Identify which cell holds the provided text, then report its [x, y] central coordinate. 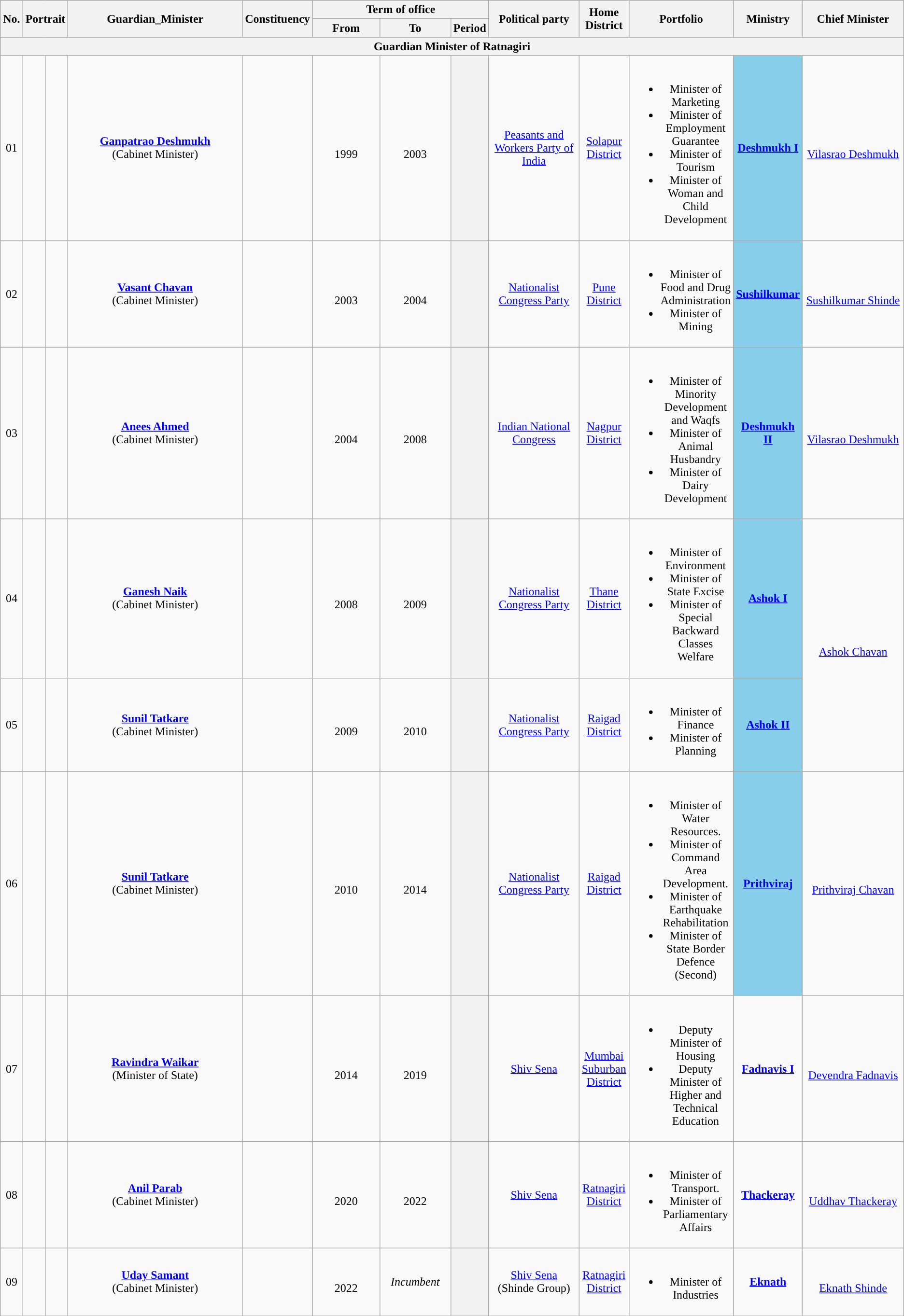
Minister of FinanceMinister of Planning [681, 725]
No. [12, 19]
Minister of MarketingMinister of Employment GuaranteeMinister of TourismMinister of Woman and Child Development [681, 148]
Vasant Chavan (Cabinet Minister) [155, 294]
Minister of Minority Development and WaqfsMinister of Animal HusbandryMinister of Dairy Development [681, 433]
Fadnavis I [768, 1068]
Sushilkumar Shinde [853, 294]
Prithviraj [768, 883]
Ministry [768, 19]
04 [12, 599]
Uddhav Thackeray [853, 1194]
Solapur District [604, 148]
Portfolio [681, 19]
01 [12, 148]
05 [12, 725]
02 [12, 294]
Home District [604, 19]
Thackeray [768, 1194]
Ravindra Waikar (Minister of State) [155, 1068]
09 [12, 1282]
Indian National Congress [534, 433]
Prithviraj Chavan [853, 883]
Anil Parab (Cabinet Minister) [155, 1194]
Ganpatrao Deshmukh (Cabinet Minister) [155, 148]
Ganesh Naik (Cabinet Minister) [155, 599]
Sushilkumar [768, 294]
Uday Samant (Cabinet Minister) [155, 1282]
Ashok II [768, 725]
Political party [534, 19]
Guardian_Minister [155, 19]
Devendra Fadnavis [853, 1068]
Constituency [278, 19]
Minister of Food and Drug AdministrationMinister of Mining [681, 294]
Term of office [401, 10]
07 [12, 1068]
Ashok I [768, 599]
Portrait [45, 19]
Peasants and Workers Party of India [534, 148]
08 [12, 1194]
Incumbent [415, 1282]
03 [12, 433]
Minister of Transport.Minister of Parliamentary Affairs [681, 1194]
Deshmukh I [768, 148]
Nagpur District [604, 433]
Eknath Shinde [853, 1282]
Deputy Minister of HousingDeputy Minister of Higher and Technical Education [681, 1068]
2020 [346, 1194]
Chief Minister [853, 19]
1999 [346, 148]
Pune District [604, 294]
Minister of Water Resources.Minister of Command Area Development.Minister of Earthquake RehabilitationMinister of State Border Defence (Second) [681, 883]
To [415, 28]
Anees Ahmed (Cabinet Minister) [155, 433]
Ashok Chavan [853, 645]
Minister of EnvironmentMinister of State ExciseMinister of Special Backward Classes Welfare [681, 599]
Mumbai Suburban District [604, 1068]
06 [12, 883]
Period [469, 28]
Guardian Minister of Ratnagiri [452, 46]
Thane District [604, 599]
2019 [415, 1068]
Deshmukh II [768, 433]
Shiv Sena (Shinde Group) [534, 1282]
Minister of Industries [681, 1282]
From [346, 28]
Eknath [768, 1282]
